Return [x, y] of the center of cell containing provided text 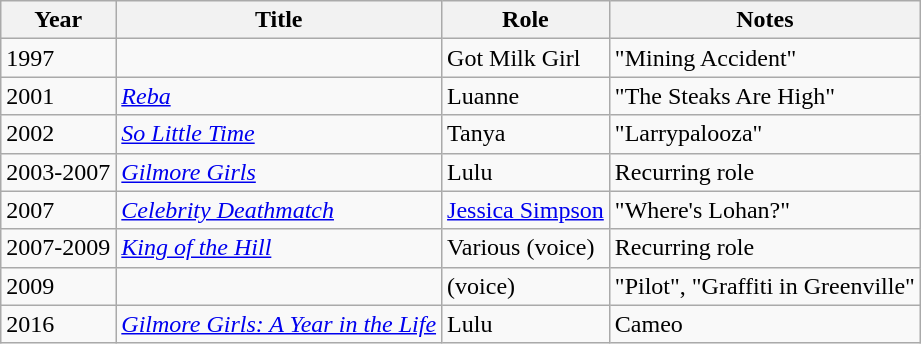
Jessica Simpson [526, 210]
"Where's Lohan?" [764, 210]
Gilmore Girls: A Year in the Life [279, 324]
Various (voice) [526, 248]
Celebrity Deathmatch [279, 210]
Luanne [526, 96]
Reba [279, 96]
Cameo [764, 324]
2002 [58, 134]
"Larrypalooza" [764, 134]
So Little Time [279, 134]
Notes [764, 20]
King of the Hill [279, 248]
(voice) [526, 286]
Got Milk Girl [526, 58]
2003-2007 [58, 172]
2007 [58, 210]
Title [279, 20]
"Mining Accident" [764, 58]
"The Steaks Are High" [764, 96]
2001 [58, 96]
"Pilot", "Graffiti in Greenville" [764, 286]
Year [58, 20]
2007-2009 [58, 248]
2016 [58, 324]
Role [526, 20]
2009 [58, 286]
Tanya [526, 134]
1997 [58, 58]
Gilmore Girls [279, 172]
